Return the [X, Y] coordinate for the center point of the cell that contains the specified text.  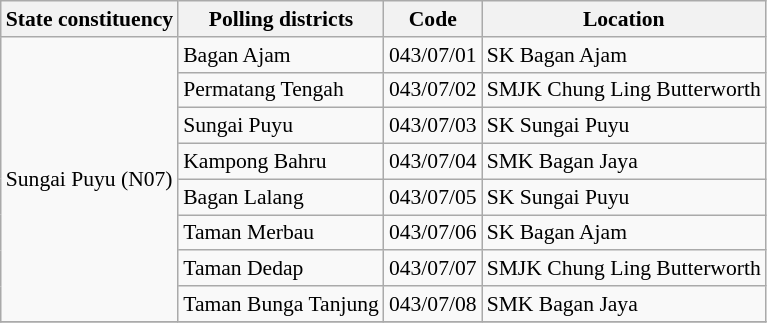
043/07/05 [433, 197]
043/07/06 [433, 233]
Taman Dedap [281, 269]
Sungai Puyu [281, 126]
043/07/02 [433, 90]
Kampong Bahru [281, 162]
043/07/07 [433, 269]
043/07/08 [433, 304]
Taman Bunga Tanjung [281, 304]
Permatang Tengah [281, 90]
Polling districts [281, 19]
043/07/04 [433, 162]
Taman Merbau [281, 233]
State constituency [90, 19]
Bagan Lalang [281, 197]
Sungai Puyu (N07) [90, 180]
043/07/01 [433, 55]
Location [624, 19]
Code [433, 19]
043/07/03 [433, 126]
Bagan Ajam [281, 55]
